Determine the [x, y] coordinate at the center of the cell enclosing the given text.  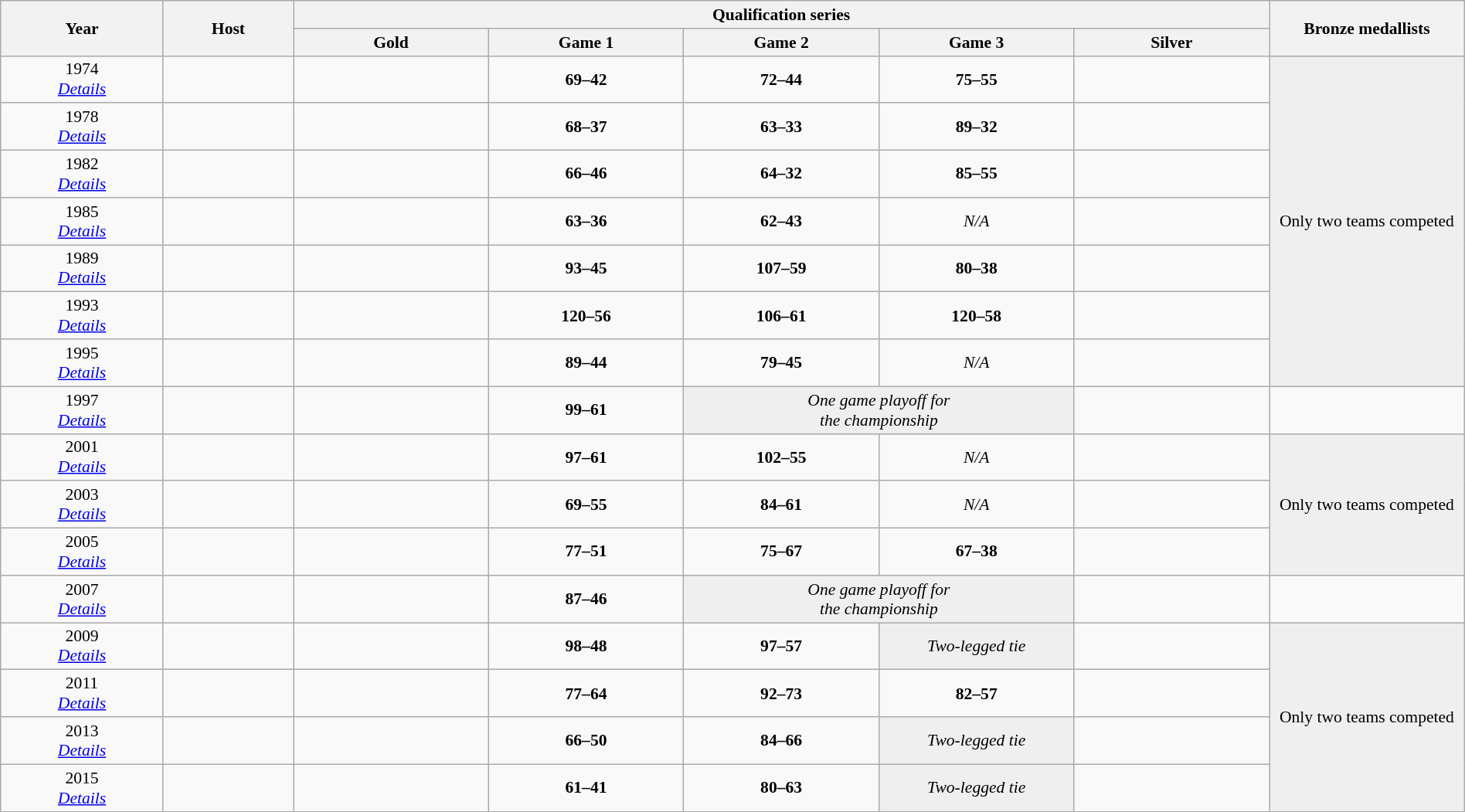
69–42 [586, 79]
1982Details [82, 175]
120–58 [977, 315]
64–32 [782, 175]
72–44 [782, 79]
75–55 [977, 79]
Silver [1171, 42]
2013Details [82, 740]
97–57 [782, 646]
89–44 [586, 363]
87–46 [586, 600]
107–59 [782, 269]
63–36 [586, 221]
84–66 [782, 740]
98–48 [586, 646]
92–73 [782, 694]
75–67 [782, 552]
99–61 [586, 409]
120–56 [586, 315]
63–33 [782, 127]
1985Details [82, 221]
2003Details [82, 505]
66–46 [586, 175]
2009Details [82, 646]
77–64 [586, 694]
Game 1 [586, 42]
2011Details [82, 694]
102–55 [782, 457]
84–61 [782, 505]
1974Details [82, 79]
80–38 [977, 269]
Qualification series [782, 15]
2005Details [82, 552]
89–32 [977, 127]
2001Details [82, 457]
62–43 [782, 221]
Game 2 [782, 42]
2007Details [82, 600]
61–41 [586, 788]
67–38 [977, 552]
Gold [391, 42]
85–55 [977, 175]
Game 3 [977, 42]
79–45 [782, 363]
77–51 [586, 552]
68–37 [586, 127]
106–61 [782, 315]
1978Details [82, 127]
1997Details [82, 409]
1993Details [82, 315]
Host [228, 28]
80–63 [782, 788]
1995Details [82, 363]
1989Details [82, 269]
66–50 [586, 740]
69–55 [586, 505]
2015Details [82, 788]
Bronze medallists [1368, 28]
Year [82, 28]
93–45 [586, 269]
97–61 [586, 457]
82–57 [977, 694]
